Find where the given text appears and provide that cell's center as (x, y) coordinate. 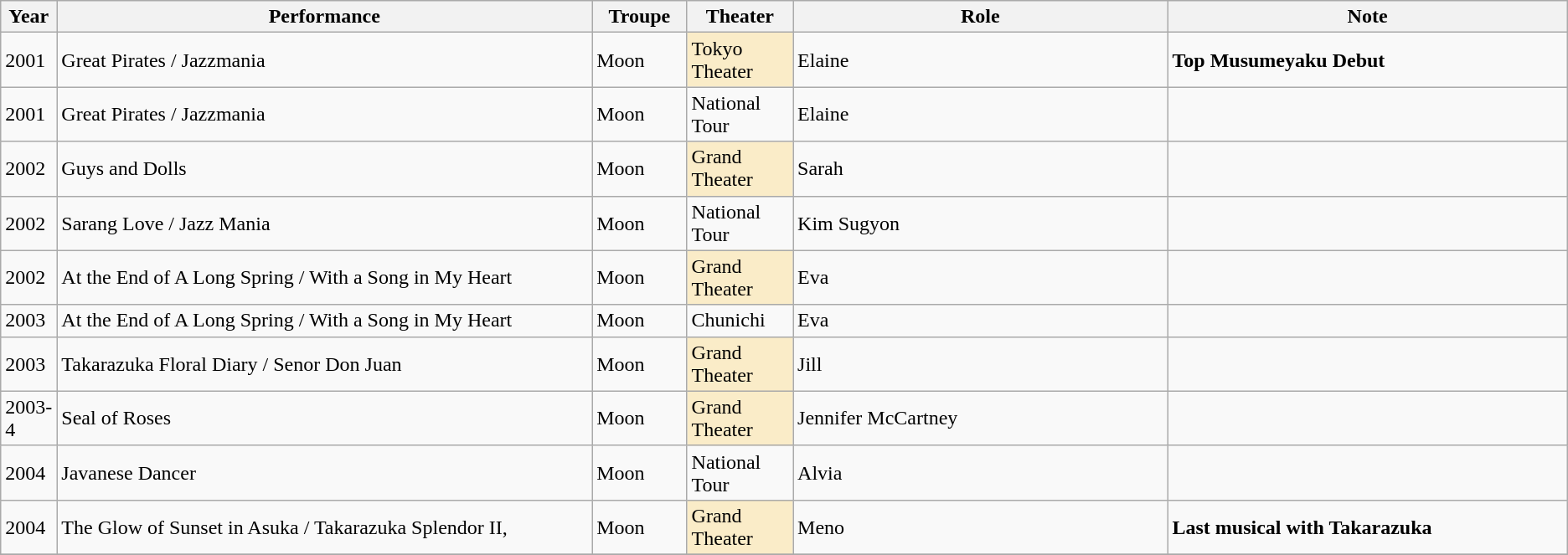
Tokyo Theater (740, 60)
Last musical with Takarazuka (1367, 527)
The Glow of Sunset in Asuka / Takarazuka Splendor II, (325, 527)
2003-4 (28, 419)
Performance (325, 17)
Sarah (980, 169)
Note (1367, 17)
Year (28, 17)
Jill (980, 363)
Seal of Roses (325, 419)
Meno (980, 527)
Chunichi (740, 321)
Jennifer McCartney (980, 419)
Troupe (640, 17)
Alvia (980, 472)
Takarazuka Floral Diary / Senor Don Juan (325, 363)
Javanese Dancer (325, 472)
Top Musumeyaku Debut (1367, 60)
Kim Sugyon (980, 223)
Theater (740, 17)
Guys and Dolls (325, 169)
Sarang Love / Jazz Mania (325, 223)
Role (980, 17)
